For the text-containing cell, return its midpoint in [X, Y] coordinate format. 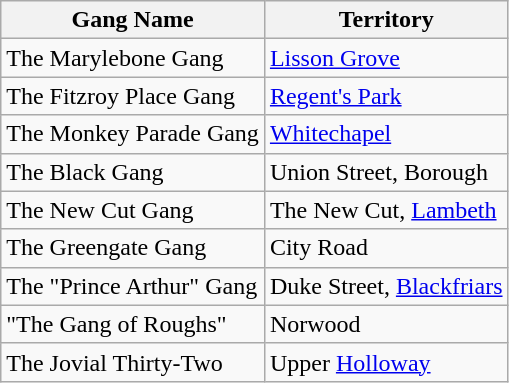
The New Cut Gang [133, 210]
City Road [386, 248]
Union Street, Borough [386, 172]
"The Gang of Roughs" [133, 324]
The "Prince Arthur" Gang [133, 286]
Upper Holloway [386, 362]
The Jovial Thirty-Two [133, 362]
Regent's Park [386, 96]
Duke Street, Blackfriars [386, 286]
The Marylebone Gang [133, 58]
The New Cut, Lambeth [386, 210]
Whitechapel [386, 134]
The Greengate Gang [133, 248]
Norwood [386, 324]
Territory [386, 20]
Gang Name [133, 20]
The Fitzroy Place Gang [133, 96]
Lisson Grove [386, 58]
The Monkey Parade Gang [133, 134]
The Black Gang [133, 172]
